Return the (X, Y) coordinate for the center point of the cell that contains the specified text.  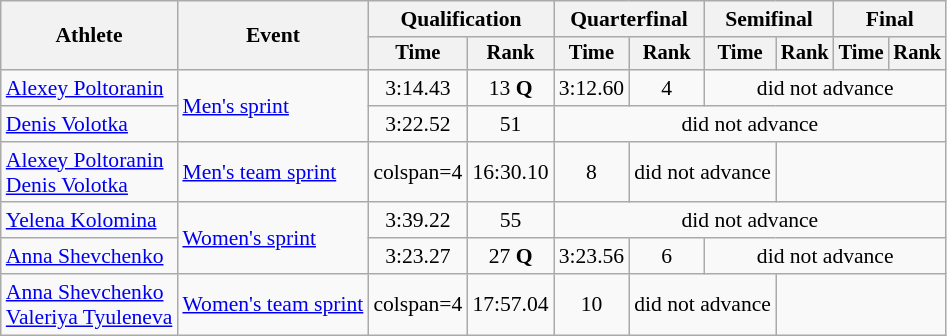
Anna Shevchenko (90, 256)
Women's sprint (272, 238)
51 (510, 124)
6 (666, 256)
Semifinal (768, 19)
Athlete (90, 36)
Event (272, 36)
4 (666, 88)
Women's team sprint (272, 304)
Men's sprint (272, 106)
Alexey Poltoranin (90, 88)
27 Q (510, 256)
3:22.52 (418, 124)
Alexey PoltoraninDenis Volotka (90, 172)
17:57.04 (510, 304)
16:30.10 (510, 172)
Denis Volotka (90, 124)
3:23.56 (592, 256)
Anna ShevchenkoValeriya Tyuleneva (90, 304)
3:39.22 (418, 221)
55 (510, 221)
Yelena Kolomina (90, 221)
Men's team sprint (272, 172)
3:23.27 (418, 256)
Quarterfinal (630, 19)
3:12.60 (592, 88)
13 Q (510, 88)
3:14.43 (418, 88)
10 (592, 304)
Qualification (460, 19)
Final (890, 19)
8 (592, 172)
